Locate the cell with the specified text and output its (X, Y) center coordinate. 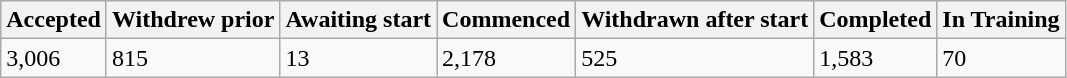
Commenced (506, 20)
3,006 (54, 58)
In Training (1001, 20)
Withdrawn after start (695, 20)
Awaiting start (358, 20)
Completed (876, 20)
815 (193, 58)
13 (358, 58)
Accepted (54, 20)
525 (695, 58)
1,583 (876, 58)
2,178 (506, 58)
70 (1001, 58)
Withdrew prior (193, 20)
